Locate the cell with the specified text and output its [X, Y] center coordinate. 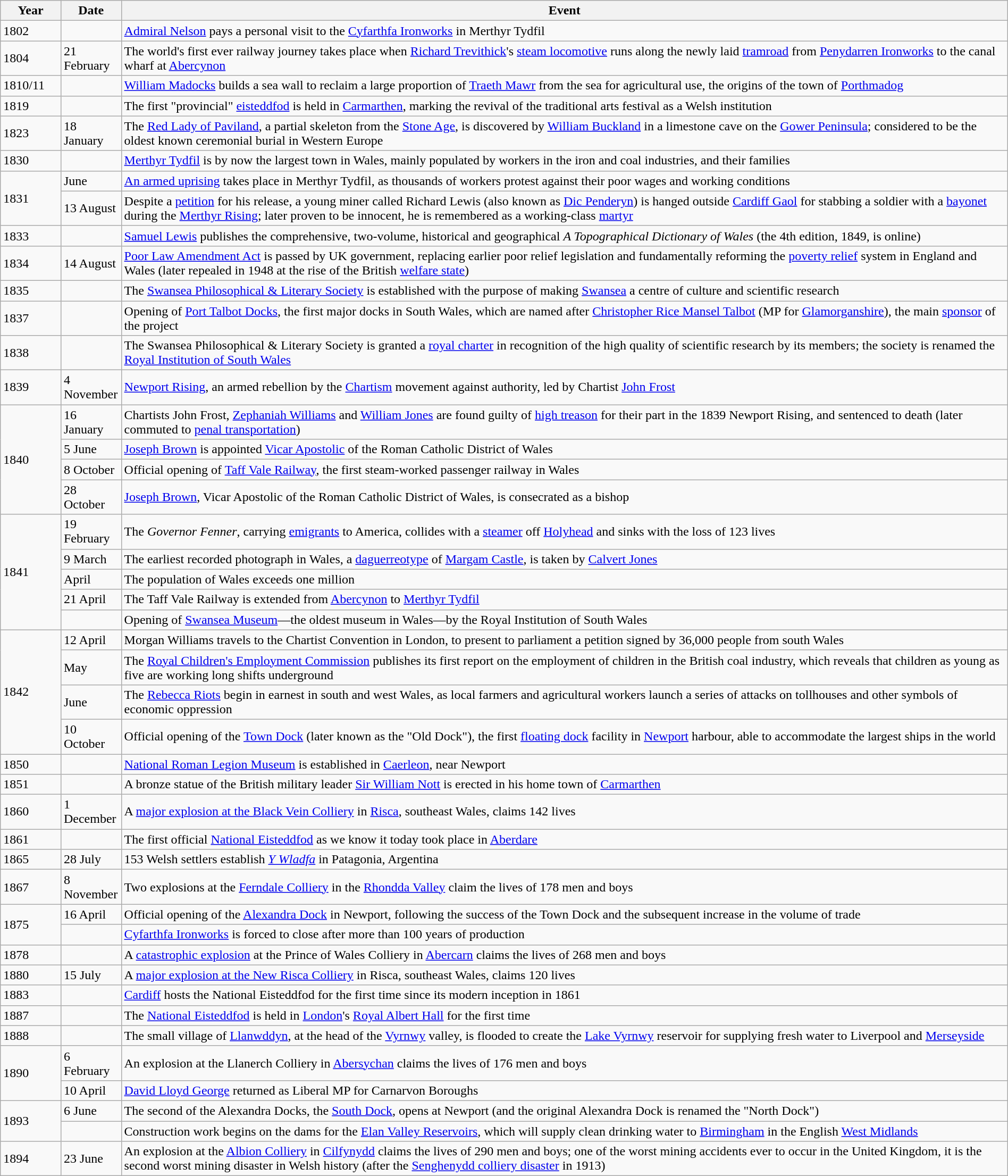
May [91, 667]
1839 [31, 387]
Two explosions at the Ferndale Colliery in the Rhondda Valley claim the lives of 178 men and boys [565, 887]
The second of the Alexandra Docks, the South Dock, opens at Newport (and the original Alexandra Dock is renamed the "North Dock") [565, 1111]
1804 [31, 59]
1861 [31, 839]
1878 [31, 955]
A catastrophic explosion at the Prince of Wales Colliery in Abercarn claims the lives of 268 men and boys [565, 955]
19 February [91, 532]
An armed uprising takes place in Merthyr Tydfil, as thousands of workers protest against their poor wages and working conditions [565, 181]
1860 [31, 812]
The Taff Vale Railway is extended from Abercynon to Merthyr Tydfil [565, 599]
23 June [91, 1158]
An explosion at the Llanerch Colliery in Abersychan claims the lives of 176 men and boys [565, 1063]
1890 [31, 1073]
1823 [31, 133]
1867 [31, 887]
16 April [91, 914]
1833 [31, 236]
A major explosion at the New Risca Colliery in Risca, southeast Wales, claims 120 lives [565, 975]
Opening of Swansea Museum—the oldest museum in Wales—by the Royal Institution of South Wales [565, 620]
Cyfarthfa Ironworks is forced to close after more than 100 years of production [565, 935]
1835 [31, 290]
National Roman Legion Museum is established in Caerleon, near Newport [565, 764]
Morgan Williams travels to the Chartist Convention in London, to present to parliament a petition signed by 36,000 people from south Wales [565, 640]
21 April [91, 599]
18 January [91, 133]
1837 [31, 318]
153 Welsh settlers establish Y Wladfa in Patagonia, Argentina [565, 860]
The first "provincial" eisteddfod is held in Carmarthen, marking the revival of the traditional arts festival as a Welsh institution [565, 106]
16 January [91, 422]
1834 [31, 263]
David Lloyd George returned as Liberal MP for Carnarvon Boroughs [565, 1090]
Official opening of Taff Vale Railway, the first steam-worked passenger railway in Wales [565, 470]
1841 [31, 572]
Official opening of the Alexandra Dock in Newport, following the success of the Town Dock and the subsequent increase in the volume of trade [565, 914]
The Swansea Philosophical & Literary Society is established with the purpose of making Swansea a centre of culture and scientific research [565, 290]
1838 [31, 353]
1894 [31, 1158]
1850 [31, 764]
1831 [31, 198]
1 December [91, 812]
April [91, 579]
1865 [31, 860]
1893 [31, 1121]
9 March [91, 559]
1851 [31, 785]
Joseph Brown, Vicar Apostolic of the Roman Catholic District of Wales, is consecrated as a bishop [565, 497]
4 November [91, 387]
1888 [31, 1036]
The population of Wales exceeds one million [565, 579]
10 October [91, 736]
6 February [91, 1063]
8 November [91, 887]
13 August [91, 208]
Admiral Nelson pays a personal visit to the Cyfarthfa Ironworks in Merthyr Tydfil [565, 31]
1883 [31, 995]
The first official National Eisteddfod as we know it today took place in Aberdare [565, 839]
5 June [91, 449]
The earliest recorded photograph in Wales, a daguerreotype of Margam Castle, is taken by Calvert Jones [565, 559]
Merthyr Tydfil is by now the largest town in Wales, mainly populated by workers in the iron and coal industries, and their families [565, 161]
Date [91, 11]
1875 [31, 924]
28 October [91, 497]
12 April [91, 640]
1819 [31, 106]
1840 [31, 460]
8 October [91, 470]
1842 [31, 691]
15 July [91, 975]
Joseph Brown is appointed Vicar Apostolic of the Roman Catholic District of Wales [565, 449]
A bronze statue of the British military leader Sir William Nott is erected in his home town of Carmarthen [565, 785]
28 July [91, 860]
10 April [91, 1090]
Year [31, 11]
A major explosion at the Black Vein Colliery in Risca, southeast Wales, claims 142 lives [565, 812]
Event [565, 11]
1802 [31, 31]
1887 [31, 1015]
21 February [91, 59]
Newport Rising, an armed rebellion by the Chartism movement against authority, led by Chartist John Frost [565, 387]
The Governor Fenner, carrying emigrants to America, collides with a steamer off Holyhead and sinks with the loss of 123 lives [565, 532]
1880 [31, 975]
1830 [31, 161]
6 June [91, 1111]
1810/11 [31, 86]
14 August [91, 263]
The National Eisteddfod is held in London's Royal Albert Hall for the first time [565, 1015]
Cardiff hosts the National Eisteddfod for the first time since its modern inception in 1861 [565, 995]
